Scan for the cell matching the given text and deliver its (x, y) coordinate at center. 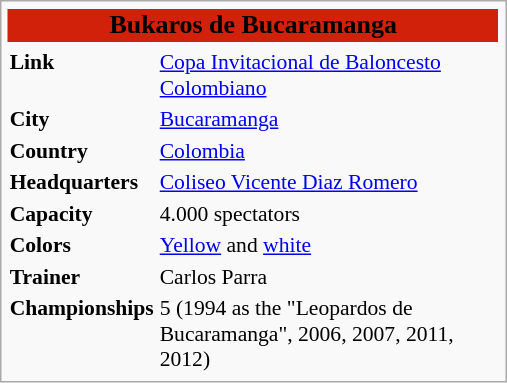
Coliseo Vicente Diaz Romero (328, 182)
Yellow and white (328, 245)
Link (82, 75)
Colors (82, 245)
Carlos Parra (328, 276)
Copa Invitacional de Baloncesto Colombiano (328, 75)
Trainer (82, 276)
Headquarters (82, 182)
Bucaramanga (328, 119)
5 (1994 as the "Leopardos de Bucaramanga", 2006, 2007, 2011, 2012) (328, 334)
Bukaros de Bucaramanga (253, 26)
Capacity (82, 213)
Country (82, 150)
Championships (82, 334)
Colombia (328, 150)
City (82, 119)
4.000 spectators (328, 213)
